Extract the [X, Y] coordinate from the center of the cell holding the provided text.  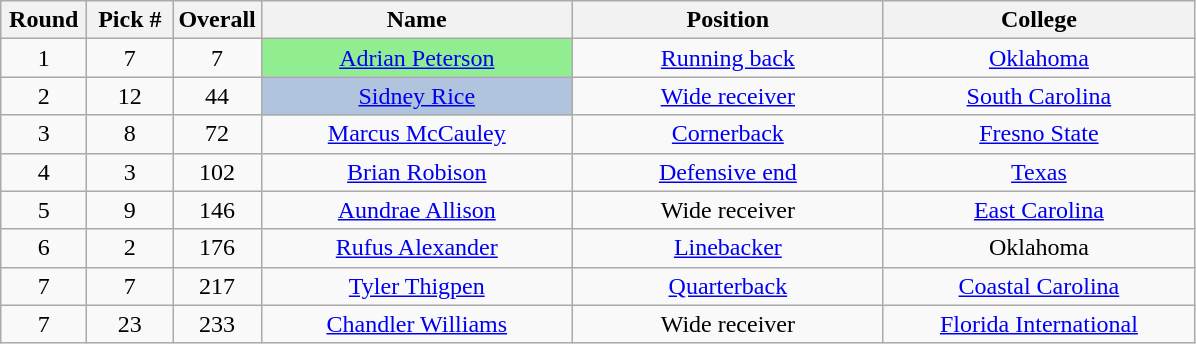
Sidney Rice [416, 96]
6 [44, 248]
217 [217, 286]
Adrian Peterson [416, 58]
Coastal Carolina [1038, 286]
Position [728, 20]
Tyler Thigpen [416, 286]
East Carolina [1038, 210]
1 [44, 58]
Fresno State [1038, 134]
Name [416, 20]
23 [130, 324]
Running back [728, 58]
44 [217, 96]
Texas [1038, 172]
Chandler Williams [416, 324]
8 [130, 134]
72 [217, 134]
Cornerback [728, 134]
Rufus Alexander [416, 248]
Brian Robison [416, 172]
Florida International [1038, 324]
Round [44, 20]
Quarterback [728, 286]
233 [217, 324]
South Carolina [1038, 96]
12 [130, 96]
102 [217, 172]
Aundrae Allison [416, 210]
Defensive end [728, 172]
4 [44, 172]
Pick # [130, 20]
9 [130, 210]
College [1038, 20]
Overall [217, 20]
5 [44, 210]
Marcus McCauley [416, 134]
176 [217, 248]
146 [217, 210]
Linebacker [728, 248]
